For the text-containing cell, return its midpoint in [x, y] coordinate format. 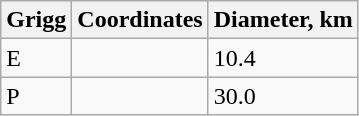
E [36, 58]
10.4 [283, 58]
Coordinates [140, 20]
30.0 [283, 96]
Grigg [36, 20]
Diameter, km [283, 20]
P [36, 96]
